For the text-containing cell, return its midpoint in (X, Y) coordinate format. 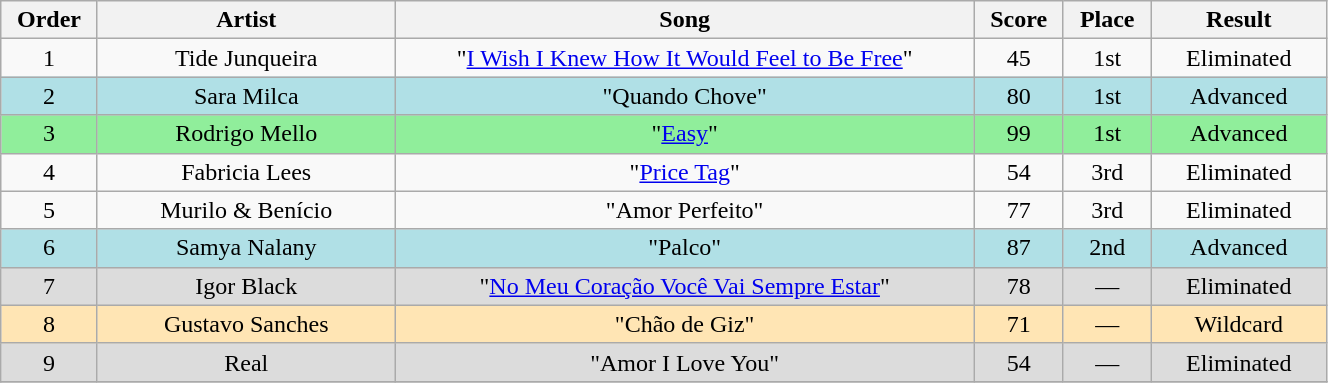
2nd (1107, 248)
Fabricia Lees (246, 172)
Sara Milca (246, 96)
71 (1018, 324)
"Palco" (684, 248)
"Price Tag" (684, 172)
Score (1018, 20)
7 (49, 286)
78 (1018, 286)
5 (49, 210)
45 (1018, 58)
Order (49, 20)
80 (1018, 96)
Place (1107, 20)
Samya Nalany (246, 248)
Gustavo Sanches (246, 324)
"Amor Perfeito" (684, 210)
87 (1018, 248)
Murilo & Benício (246, 210)
9 (49, 362)
Result (1238, 20)
"Chão de Giz" (684, 324)
"No Meu Coração Você Vai Sempre Estar" (684, 286)
3 (49, 134)
Tide Junqueira (246, 58)
"Quando Chove" (684, 96)
99 (1018, 134)
Real (246, 362)
Wildcard (1238, 324)
Rodrigo Mello (246, 134)
"Easy" (684, 134)
2 (49, 96)
Artist (246, 20)
"Amor I Love You" (684, 362)
"I Wish I Knew How It Would Feel to Be Free" (684, 58)
4 (49, 172)
8 (49, 324)
Song (684, 20)
77 (1018, 210)
6 (49, 248)
1 (49, 58)
Igor Black (246, 286)
